Output the [x, y] coordinate of the center of the cell containing the given text.  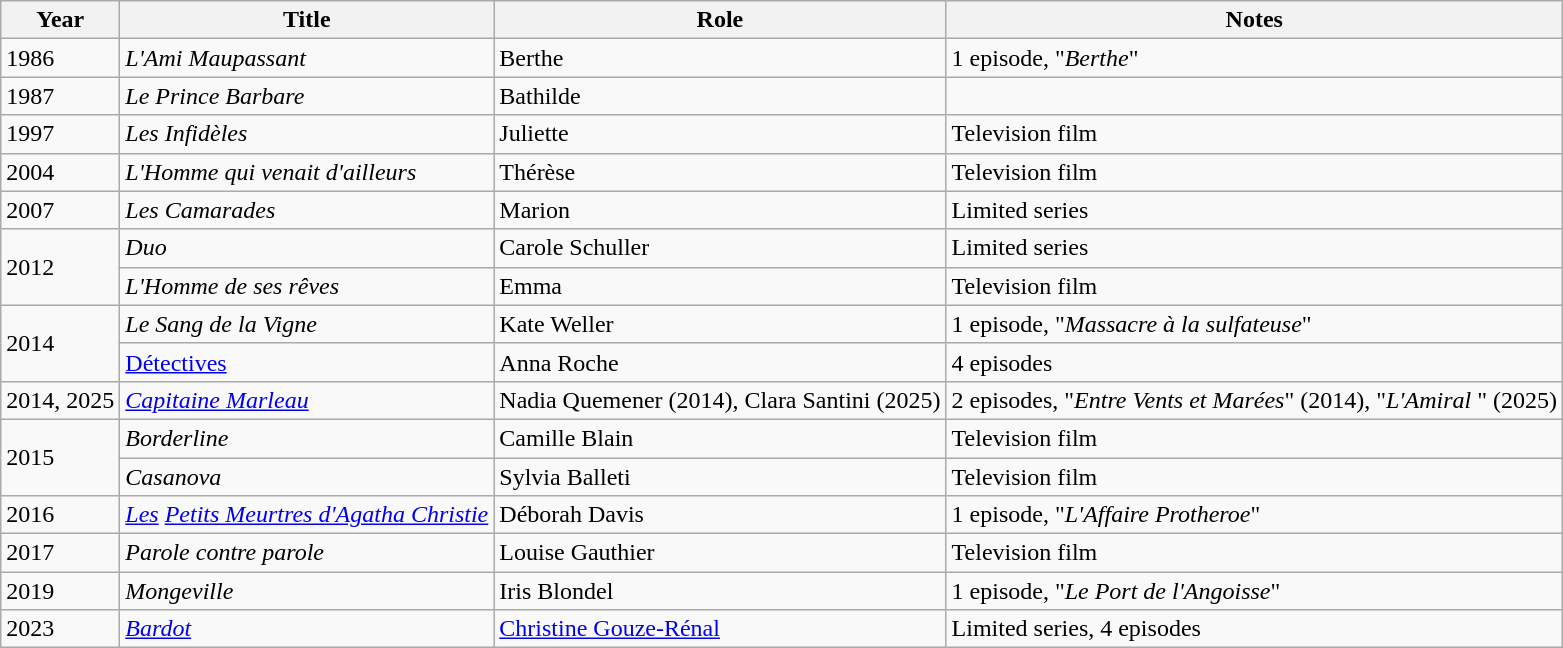
Casanova [307, 477]
2004 [60, 172]
Bardot [307, 629]
Nadia Quemener (2014), Clara Santini (2025) [720, 400]
1986 [60, 58]
Camille Blain [720, 438]
Louise Gauthier [720, 553]
2014, 2025 [60, 400]
Mongeville [307, 591]
1 episode, "Massacre à la sulfateuse" [1254, 324]
Le Sang de la Vigne [307, 324]
2019 [60, 591]
2012 [60, 267]
Marion [720, 210]
1 episode, "L'Affaire Protheroe" [1254, 515]
4 episodes [1254, 362]
2017 [60, 553]
2007 [60, 210]
Role [720, 20]
Juliette [720, 134]
Déborah Davis [720, 515]
1 episode, "Berthe" [1254, 58]
Anna Roche [720, 362]
Iris Blondel [720, 591]
L'Ami Maupassant [307, 58]
Borderline [307, 438]
Christine Gouze-Rénal [720, 629]
Les Camarades [307, 210]
Bathilde [720, 96]
2023 [60, 629]
Thérèse [720, 172]
Les Infidèles [307, 134]
Emma [720, 286]
Les Petits Meurtres d'Agatha Christie [307, 515]
Limited series, 4 episodes [1254, 629]
Parole contre parole [307, 553]
L'Homme de ses rêves [307, 286]
Duo [307, 248]
1 episode, "Le Port de l'Angoisse" [1254, 591]
Title [307, 20]
Détectives [307, 362]
2016 [60, 515]
Notes [1254, 20]
1997 [60, 134]
2014 [60, 343]
Capitaine Marleau [307, 400]
2015 [60, 457]
1987 [60, 96]
Le Prince Barbare [307, 96]
L'Homme qui venait d'ailleurs [307, 172]
Kate Weller [720, 324]
Carole Schuller [720, 248]
Sylvia Balleti [720, 477]
2 episodes, "Entre Vents et Marées" (2014), "L'Amiral " (2025) [1254, 400]
Berthe [720, 58]
Year [60, 20]
